Return the (X, Y) coordinate for the center point of the cell that contains the specified text.  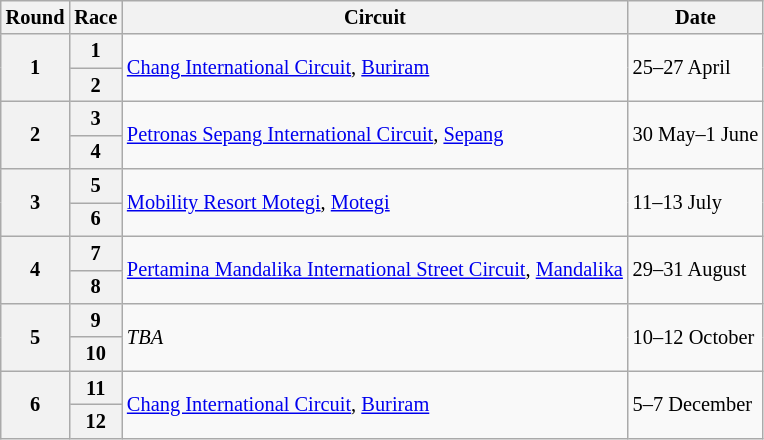
10–12 October (696, 336)
Petronas Sepang International Circuit, Sepang (375, 134)
Date (696, 17)
8 (96, 287)
25–27 April (696, 68)
7 (96, 253)
Circuit (375, 17)
30 May–1 June (696, 134)
Mobility Resort Motegi, Motegi (375, 202)
29–31 August (696, 270)
TBA (375, 336)
9 (96, 320)
Race (96, 17)
10 (96, 354)
5–7 December (696, 404)
11 (96, 388)
Pertamina Mandalika International Street Circuit, Mandalika (375, 270)
11–13 July (696, 202)
Round (36, 17)
12 (96, 421)
